Scan for the cell matching the given text and deliver its [x, y] coordinate at center. 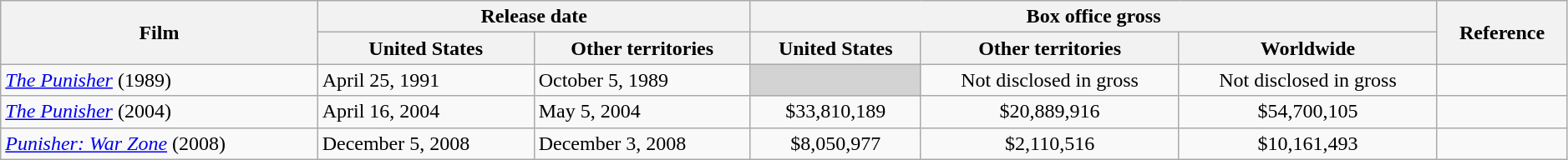
April 16, 2004 [426, 112]
Box office gross [1094, 17]
April 25, 1991 [426, 80]
December 5, 2008 [426, 143]
May 5, 2004 [642, 112]
December 3, 2008 [642, 143]
$2,110,516 [1049, 143]
Punisher: War Zone (2008) [159, 143]
$54,700,105 [1308, 112]
The Punisher (1989) [159, 80]
The Punisher (2004) [159, 112]
Reference [1502, 32]
October 5, 1989 [642, 80]
Film [159, 32]
$8,050,977 [835, 143]
$20,889,916 [1049, 112]
Worldwide [1308, 48]
Release date [534, 17]
$33,810,189 [835, 112]
$10,161,493 [1308, 143]
